Return the [X, Y] coordinate for the center point of the cell that contains the specified text.  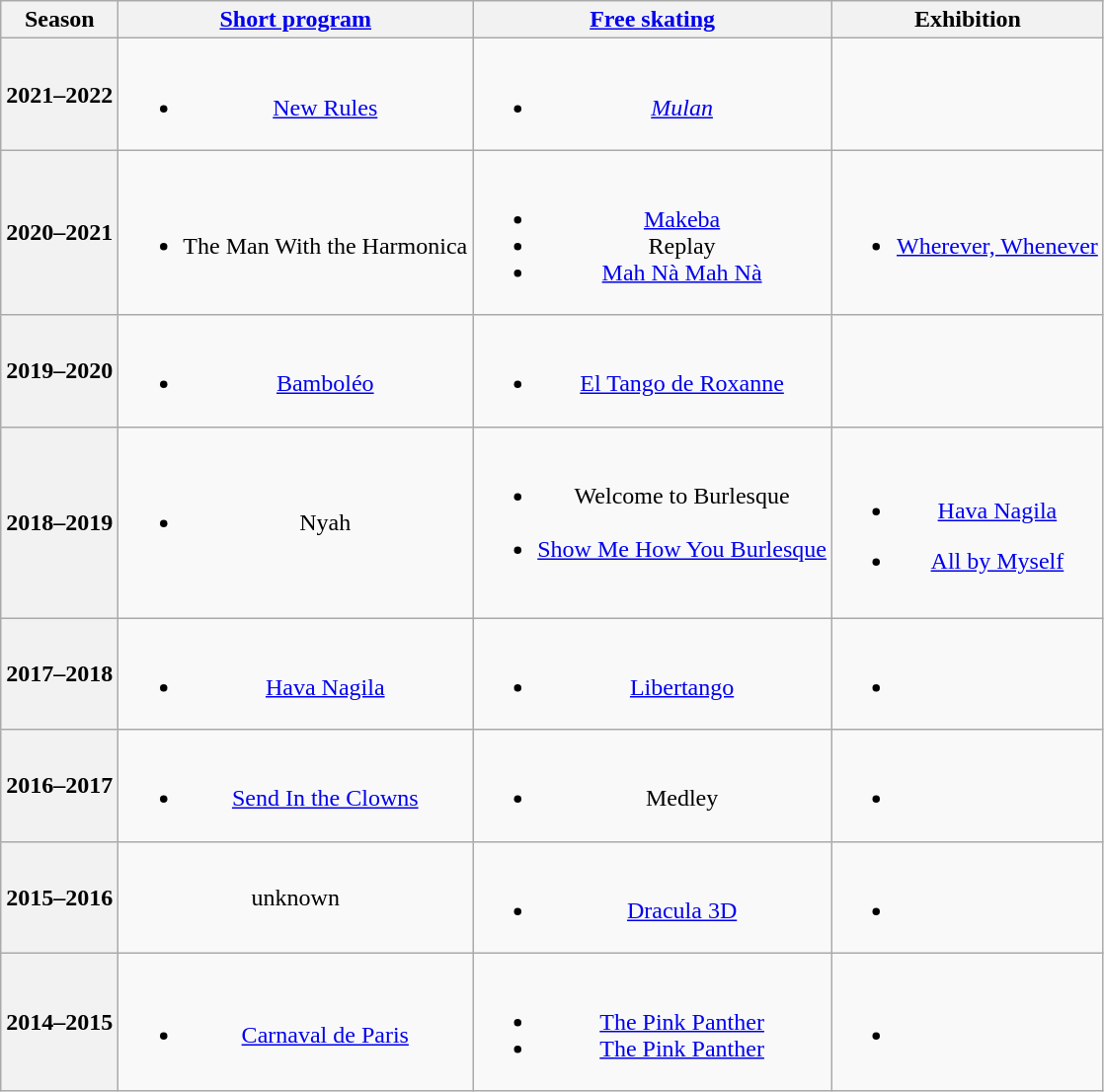
unknown [296, 897]
2015–2016 [59, 897]
2014–2015 [59, 1022]
2017–2018 [59, 673]
2021–2022 [59, 95]
Wherever, Whenever [968, 233]
Exhibition [968, 20]
Season [59, 20]
The Man With the Harmonica [296, 233]
Nyah [296, 522]
Carnaval de Paris [296, 1022]
New Rules [296, 95]
Hava Nagila All by Myself [968, 522]
El Tango de Roxanne [653, 371]
2018–2019 [59, 522]
Makeba Replay Mah Nà Mah Nà [653, 233]
The Pink Panther The Pink Panther [653, 1022]
Short program [296, 20]
Medley [653, 786]
2019–2020 [59, 371]
Dracula 3D [653, 897]
Free skating [653, 20]
Welcome to Burlesque Show Me How You Burlesque [653, 522]
Bamboléo [296, 371]
2020–2021 [59, 233]
Send In the Clowns [296, 786]
Libertango [653, 673]
Hava Nagila [296, 673]
Mulan [653, 95]
2016–2017 [59, 786]
